Identify which cell holds the provided text, then report its (X, Y) central coordinate. 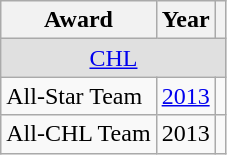
CHL (114, 58)
Year (186, 20)
Award (78, 20)
All-Star Team (78, 96)
All-CHL Team (78, 134)
